Output the [x, y] coordinate of the center of the cell containing the given text.  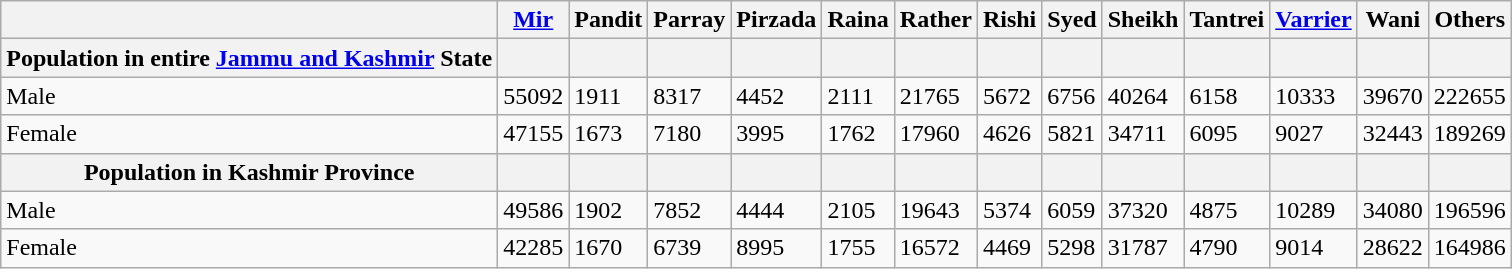
10289 [1314, 210]
Varrier [1314, 20]
21765 [936, 96]
Rather [936, 20]
9014 [1314, 248]
4790 [1227, 248]
5821 [1072, 134]
2105 [858, 210]
Population in Kashmir Province [250, 172]
6756 [1072, 96]
4469 [1009, 248]
47155 [534, 134]
196596 [1470, 210]
16572 [936, 248]
164986 [1470, 248]
9027 [1314, 134]
4452 [776, 96]
6059 [1072, 210]
222655 [1470, 96]
2111 [858, 96]
Pandit [608, 20]
5298 [1072, 248]
19643 [936, 210]
8995 [776, 248]
Others [1470, 20]
6158 [1227, 96]
Wani [1392, 20]
8317 [690, 96]
Syed [1072, 20]
7180 [690, 134]
Tantrei [1227, 20]
1762 [858, 134]
7852 [690, 210]
1670 [608, 248]
Sheikh [1143, 20]
39670 [1392, 96]
31787 [1143, 248]
49586 [534, 210]
Rishi [1009, 20]
4626 [1009, 134]
189269 [1470, 134]
6739 [690, 248]
3995 [776, 134]
17960 [936, 134]
42285 [534, 248]
5374 [1009, 210]
Raina [858, 20]
55092 [534, 96]
34711 [1143, 134]
Population in entire Jammu and Kashmir State [250, 58]
4444 [776, 210]
5672 [1009, 96]
40264 [1143, 96]
1911 [608, 96]
Pirzada [776, 20]
28622 [1392, 248]
6095 [1227, 134]
1902 [608, 210]
1755 [858, 248]
4875 [1227, 210]
Parray [690, 20]
34080 [1392, 210]
Mir [534, 20]
37320 [1143, 210]
1673 [608, 134]
10333 [1314, 96]
32443 [1392, 134]
